Detect which cell encompasses the target text, then output its (x, y) center coordinate. 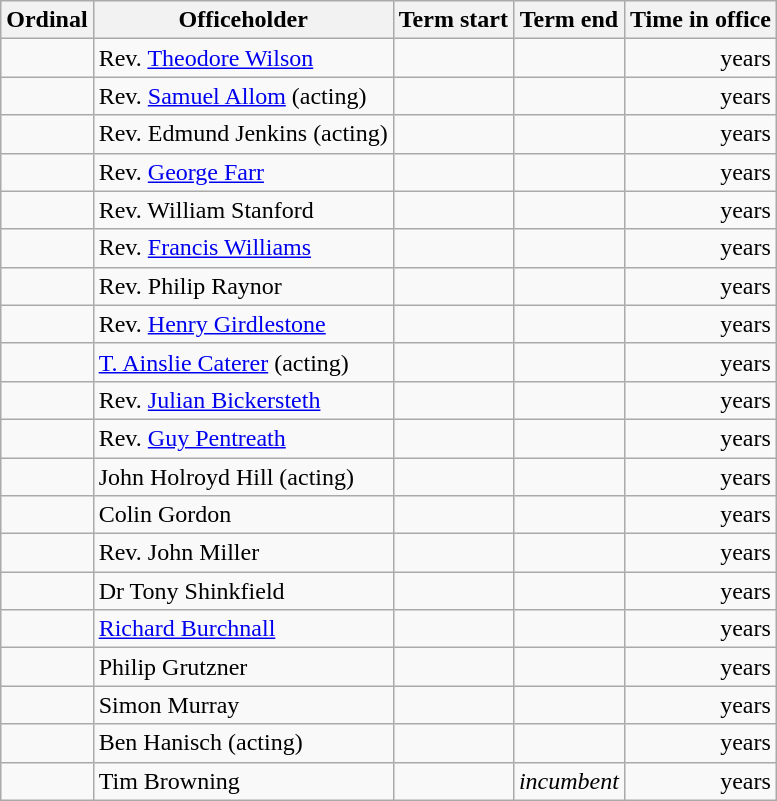
Rev. William Stanford (243, 210)
Rev. Francis Williams (243, 248)
Colin Gordon (243, 515)
Rev. John Miller (243, 553)
Rev. Edmund Jenkins (acting) (243, 134)
Rev. Philip Raynor (243, 286)
Simon Murray (243, 705)
Ben Hanisch (acting) (243, 743)
Dr Tony Shinkfield (243, 591)
Rev. Guy Pentreath (243, 438)
Philip Grutzner (243, 667)
Rev. Theodore Wilson (243, 58)
Rev. George Farr (243, 172)
Tim Browning (243, 781)
Rev. Samuel Allom (acting) (243, 96)
Term end (568, 20)
Officeholder (243, 20)
John Holroyd Hill (acting) (243, 477)
T. Ainslie Caterer (acting) (243, 362)
Ordinal (47, 20)
Richard Burchnall (243, 629)
Time in office (700, 20)
Term start (453, 20)
Rev. Henry Girdlestone (243, 324)
incumbent (568, 781)
Rev. Julian Bickersteth (243, 400)
